Output the (X, Y) coordinate of the center of the cell containing the given text.  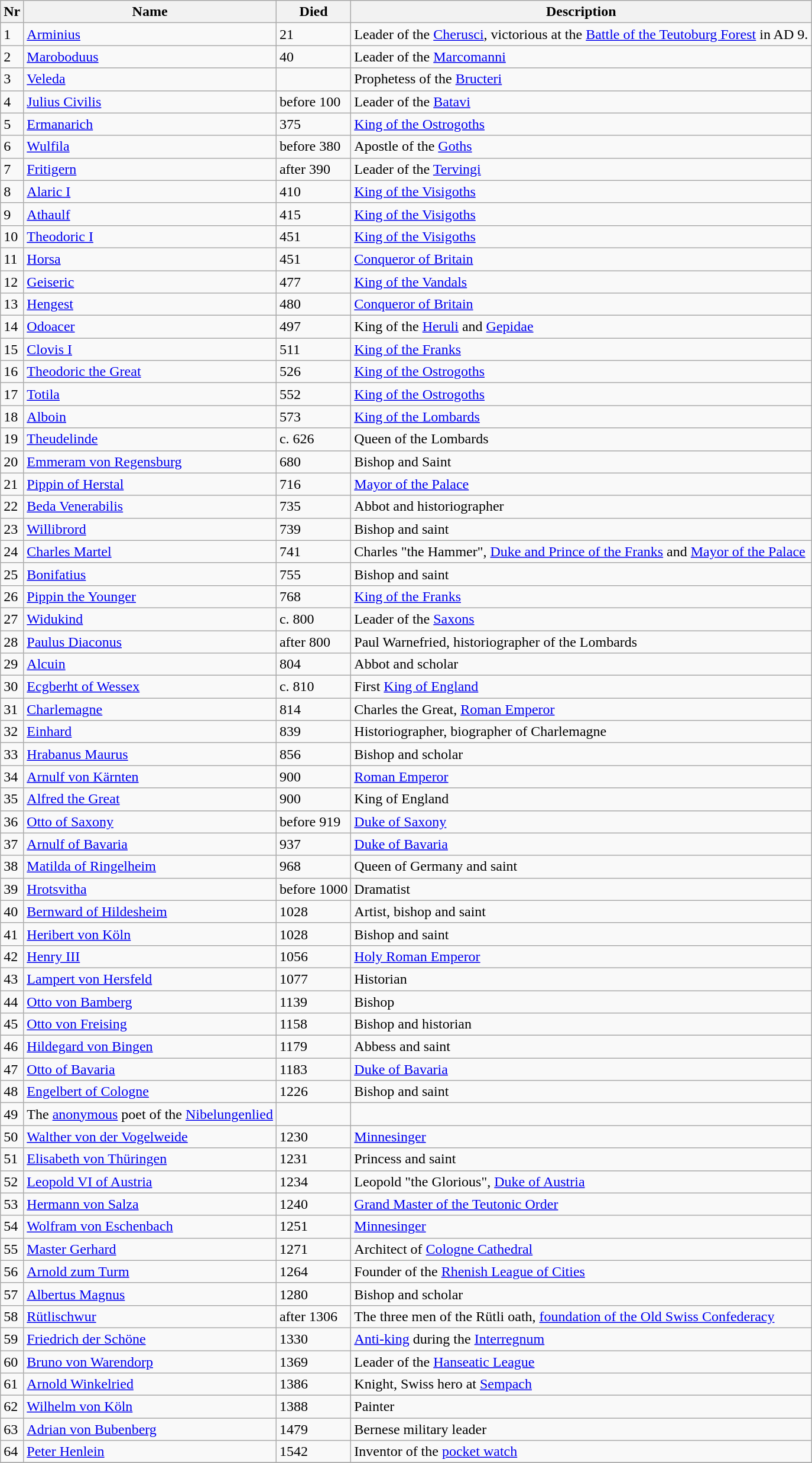
48 (12, 1092)
before 100 (313, 102)
Knight, Swiss hero at Sempach (582, 1384)
Abbot and scholar (582, 664)
Wolfram von Eschenbach (150, 1227)
25 (12, 574)
526 (313, 372)
Name (150, 12)
Leopold "the Glorious", Duke of Austria (582, 1182)
Leader of the Hanseatic League (582, 1361)
28 (12, 641)
Alfred the Great (150, 799)
19 (12, 439)
1234 (313, 1182)
51 (12, 1159)
26 (12, 596)
Einhard (150, 732)
Horsa (150, 259)
Description (582, 12)
32 (12, 732)
2 (12, 57)
before 1000 (313, 889)
Alcuin (150, 664)
38 (12, 867)
Duke of Saxony (582, 822)
c. 626 (313, 439)
Willibrord (150, 529)
Bernese military leader (582, 1429)
1479 (313, 1429)
Alaric I (150, 192)
King of the Vandals (582, 282)
55 (12, 1249)
814 (313, 709)
60 (12, 1361)
Leader of the Cherusci, victorious at the Battle of the Teutoburg Forest in AD 9. (582, 34)
Artist, bishop and saint (582, 911)
Fritigern (150, 169)
64 (12, 1452)
31 (12, 709)
53 (12, 1204)
23 (12, 529)
43 (12, 979)
16 (12, 372)
1369 (313, 1361)
968 (313, 867)
after 390 (313, 169)
Geiseric (150, 282)
Princess and saint (582, 1159)
Died (313, 12)
Henry III (150, 956)
52 (12, 1182)
1231 (313, 1159)
The three men of the Rütli oath, foundation of the Old Swiss Confederacy (582, 1316)
Abbess and saint (582, 1047)
Otto of Saxony (150, 822)
29 (12, 664)
Abbot and historiographer (582, 507)
20 (12, 462)
Leader of the Saxons (582, 619)
Maroboduus (150, 57)
57 (12, 1294)
33 (12, 754)
Totila (150, 394)
Elisabeth von Thüringen (150, 1159)
Hildegard von Bingen (150, 1047)
1226 (313, 1092)
King of England (582, 799)
Anti-king during the Interregnum (582, 1339)
Odoacer (150, 327)
Theudelinde (150, 439)
Arminius (150, 34)
37 (12, 844)
Adrian von Bubenberg (150, 1429)
1388 (313, 1407)
1240 (313, 1204)
1271 (313, 1249)
First King of England (582, 687)
Arnold Winkelried (150, 1384)
Charles "the Hammer", Duke and Prince of the Franks and Mayor of the Palace (582, 552)
Queen of the Lombards (582, 439)
Athaulf (150, 214)
Theodoric the Great (150, 372)
Friedrich der Schöne (150, 1339)
Historiographer, biographer of Charlemagne (582, 732)
1542 (313, 1452)
Holy Roman Emperor (582, 956)
47 (12, 1069)
1 (12, 34)
Heribert von Köln (150, 934)
Hrabanus Maurus (150, 754)
Julius Civilis (150, 102)
Ermanarich (150, 124)
13 (12, 304)
Bishop (582, 1002)
Veleda (150, 79)
46 (12, 1047)
415 (313, 214)
Clovis I (150, 349)
Charles the Great, Roman Emperor (582, 709)
Rütlischwur (150, 1316)
Beda Venerabilis (150, 507)
7 (12, 169)
Charles Martel (150, 552)
1251 (313, 1227)
44 (12, 1002)
10 (12, 236)
Wilhelm von Köln (150, 1407)
Engelbert of Cologne (150, 1092)
741 (313, 552)
Matilda of Ringelheim (150, 867)
477 (313, 282)
1158 (313, 1024)
after 800 (313, 641)
Arnulf of Bavaria (150, 844)
59 (12, 1339)
before 380 (313, 147)
856 (313, 754)
573 (313, 417)
511 (313, 349)
before 919 (313, 822)
1077 (313, 979)
6 (12, 147)
Bishop and historian (582, 1024)
410 (313, 192)
Nr (12, 12)
768 (313, 596)
Prophetess of the Bructeri (582, 79)
755 (313, 574)
1280 (313, 1294)
1230 (313, 1137)
4 (12, 102)
Painter (582, 1407)
Hrotsvitha (150, 889)
Founder of the Rhenish League of Cities (582, 1271)
Architect of Cologne Cathedral (582, 1249)
Hermann von Salza (150, 1204)
Dramatist (582, 889)
739 (313, 529)
Paulus Diaconus (150, 641)
1139 (313, 1002)
36 (12, 822)
Grand Master of the Teutonic Order (582, 1204)
552 (313, 394)
c. 810 (313, 687)
Peter Henlein (150, 1452)
8 (12, 192)
Widukind (150, 619)
937 (313, 844)
18 (12, 417)
804 (313, 664)
27 (12, 619)
Hengest (150, 304)
497 (313, 327)
34 (12, 777)
Queen of Germany and saint (582, 867)
56 (12, 1271)
61 (12, 1384)
Apostle of the Goths (582, 147)
Leader of the Batavi (582, 102)
1179 (313, 1047)
Alboin (150, 417)
Historian (582, 979)
Bonifatius (150, 574)
14 (12, 327)
Paul Warnefried, historiographer of the Lombards (582, 641)
15 (12, 349)
Inventor of the pocket watch (582, 1452)
Pippin the Younger (150, 596)
Arnold zum Turm (150, 1271)
Leader of the Marcomanni (582, 57)
1056 (313, 956)
17 (12, 394)
58 (12, 1316)
Pippin of Herstal (150, 484)
Albertus Magnus (150, 1294)
Leader of the Tervingi (582, 169)
54 (12, 1227)
Emmeram von Regensburg (150, 462)
Roman Emperor (582, 777)
1386 (313, 1384)
1330 (313, 1339)
1264 (313, 1271)
735 (313, 507)
c. 800 (313, 619)
Otto von Bamberg (150, 1002)
Bernward of Hildesheim (150, 911)
63 (12, 1429)
50 (12, 1137)
King of the Heruli and Gepidae (582, 327)
after 1306 (313, 1316)
Walther von der Vogelweide (150, 1137)
Mayor of the Palace (582, 484)
Ecgberht of Wessex (150, 687)
Wulfila (150, 147)
49 (12, 1114)
41 (12, 934)
375 (313, 124)
5 (12, 124)
680 (313, 462)
King of the Lombards (582, 417)
62 (12, 1407)
45 (12, 1024)
480 (313, 304)
839 (313, 732)
35 (12, 799)
The anonymous poet of the Nibelungenlied (150, 1114)
Lampert von Hersfeld (150, 979)
12 (12, 282)
3 (12, 79)
Leopold VI of Austria (150, 1182)
39 (12, 889)
Master Gerhard (150, 1249)
1183 (313, 1069)
716 (313, 484)
Arnulf von Kärnten (150, 777)
Bruno von Warendorp (150, 1361)
Otto von Freising (150, 1024)
22 (12, 507)
Theodoric I (150, 236)
30 (12, 687)
24 (12, 552)
9 (12, 214)
Otto of Bavaria (150, 1069)
Bishop and Saint (582, 462)
11 (12, 259)
Charlemagne (150, 709)
42 (12, 956)
